Pinpoint the cell where the given text exists, returning its [x, y] midpoint coordinate. 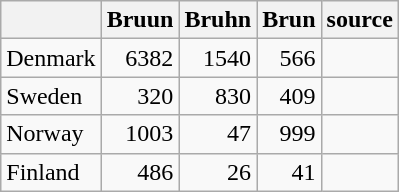
Denmark [51, 58]
Sweden [51, 96]
Finland [51, 172]
Bruun [140, 20]
source [360, 20]
1003 [140, 134]
Bruhn [218, 20]
566 [289, 58]
830 [218, 96]
41 [289, 172]
26 [218, 172]
999 [289, 134]
6382 [140, 58]
Norway [51, 134]
Brun [289, 20]
320 [140, 96]
409 [289, 96]
47 [218, 134]
1540 [218, 58]
486 [140, 172]
